Output the (X, Y) coordinate of the center of the cell containing the given text.  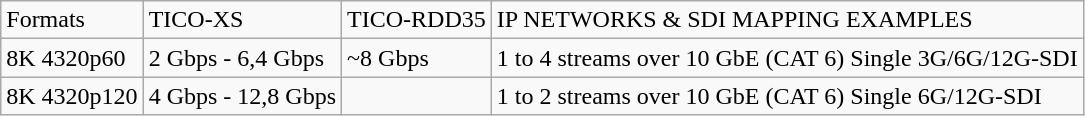
Formats (72, 20)
8K 4320p60 (72, 58)
TICO-RDD35 (417, 20)
8K 4320p120 (72, 96)
1 to 2 streams over 10 GbE (CAT 6) Single 6G/12G-SDI (787, 96)
1 to 4 streams over 10 GbE (CAT 6) Single 3G/6G/12G-SDI (787, 58)
2 Gbps - 6,4 Gbps (242, 58)
IP NETWORKS & SDI MAPPING EXAMPLES (787, 20)
~8 Gbps (417, 58)
4 Gbps - 12,8 Gbps (242, 96)
TICO-XS (242, 20)
